Detect which cell encompasses the target text, then output its [x, y] center coordinate. 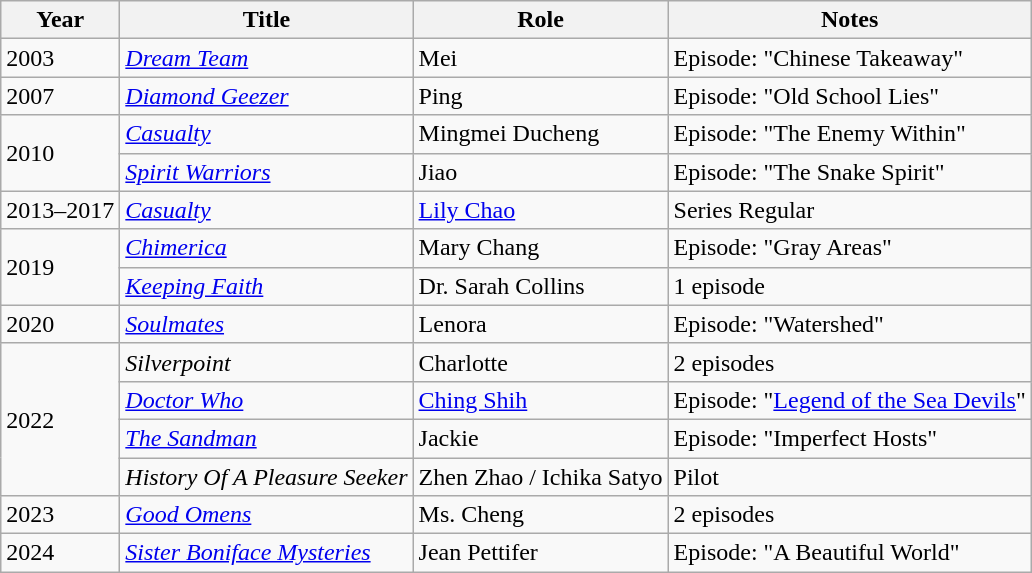
History Of A Pleasure Seeker [266, 477]
Ms. Cheng [540, 515]
Jean Pettifer [540, 553]
2003 [60, 58]
Soulmates [266, 324]
Lenora [540, 324]
Mingmei Ducheng [540, 134]
2020 [60, 324]
Good Omens [266, 515]
Episode: "Legend of the Sea Devils" [850, 400]
Pilot [850, 477]
Episode: "Gray Areas" [850, 248]
Episode: "Imperfect Hosts" [850, 438]
2010 [60, 153]
1 episode [850, 286]
Jiao [540, 172]
Silverpoint [266, 362]
2022 [60, 419]
Mei [540, 58]
Episode: "Watershed" [850, 324]
Episode: "Old School Lies" [850, 96]
Diamond Geezer [266, 96]
Notes [850, 20]
Charlotte [540, 362]
Ching Shih [540, 400]
2013–2017 [60, 210]
2019 [60, 267]
2023 [60, 515]
Episode: "A Beautiful World" [850, 553]
Mary Chang [540, 248]
Chimerica [266, 248]
Ping [540, 96]
Lily Chao [540, 210]
Spirit Warriors [266, 172]
2007 [60, 96]
Episode: "The Snake Spirit" [850, 172]
Jackie [540, 438]
Sister Boniface Mysteries [266, 553]
Keeping Faith [266, 286]
Series Regular [850, 210]
Year [60, 20]
2024 [60, 553]
Title [266, 20]
The Sandman [266, 438]
Episode: "The Enemy Within" [850, 134]
Role [540, 20]
Doctor Who [266, 400]
Episode: "Chinese Takeaway" [850, 58]
Zhen Zhao / Ichika Satyo [540, 477]
Dream Team [266, 58]
Dr. Sarah Collins [540, 286]
